Capture the cell that displays the provided text and extract its [X, Y] central coordinate. 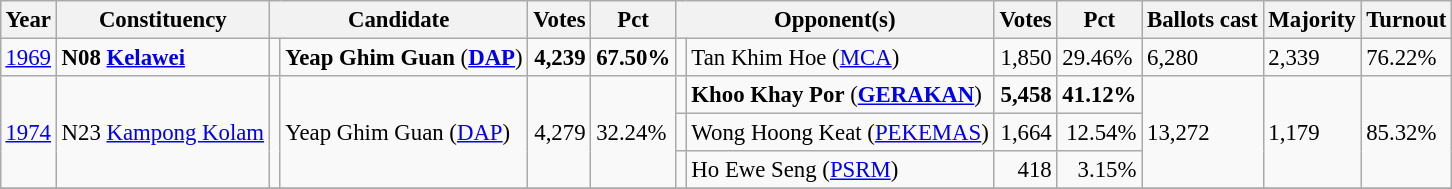
Opponent(s) [834, 20]
Majority [1312, 20]
29.46% [1100, 57]
76.22% [1406, 57]
Turnout [1406, 20]
1969 [28, 57]
N08 Kelawei [162, 57]
4,239 [560, 57]
Ballots cast [1202, 20]
Constituency [162, 20]
32.24% [634, 132]
418 [1026, 170]
Ho Ewe Seng (PSRM) [840, 170]
6,280 [1202, 57]
12.54% [1100, 133]
4,279 [560, 132]
1,850 [1026, 57]
Candidate [398, 20]
2,339 [1312, 57]
1,664 [1026, 133]
13,272 [1202, 132]
N23 Kampong Kolam [162, 132]
67.50% [634, 57]
5,458 [1026, 95]
1974 [28, 132]
1,179 [1312, 132]
Wong Hoong Keat (PEKEMAS) [840, 133]
3.15% [1100, 170]
85.32% [1406, 132]
Khoo Khay Por (GERAKAN) [840, 95]
Year [28, 20]
Tan Khim Hoe (MCA) [840, 57]
41.12% [1100, 95]
